Determine the (x, y) coordinate at the center of the cell enclosing the given text.  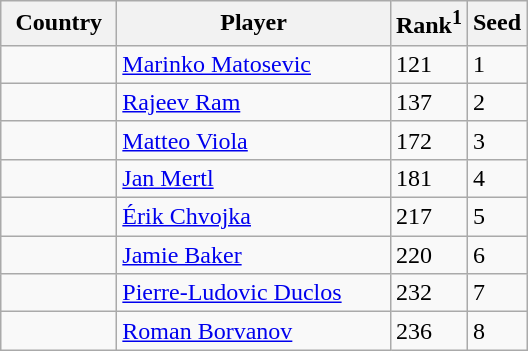
8 (496, 331)
7 (496, 293)
Country (59, 24)
Jan Mertl (254, 178)
Seed (496, 24)
Player (254, 24)
217 (428, 217)
4 (496, 178)
Pierre-Ludovic Duclos (254, 293)
Érik Chvojka (254, 217)
Marinko Matosevic (254, 64)
5 (496, 217)
181 (428, 178)
Matteo Viola (254, 140)
Roman Borvanov (254, 331)
6 (496, 255)
Rajeev Ram (254, 102)
3 (496, 140)
236 (428, 331)
Rank1 (428, 24)
2 (496, 102)
121 (428, 64)
137 (428, 102)
232 (428, 293)
172 (428, 140)
220 (428, 255)
Jamie Baker (254, 255)
1 (496, 64)
